Search for the cell housing the specified text and yield its [X, Y] center coordinate. 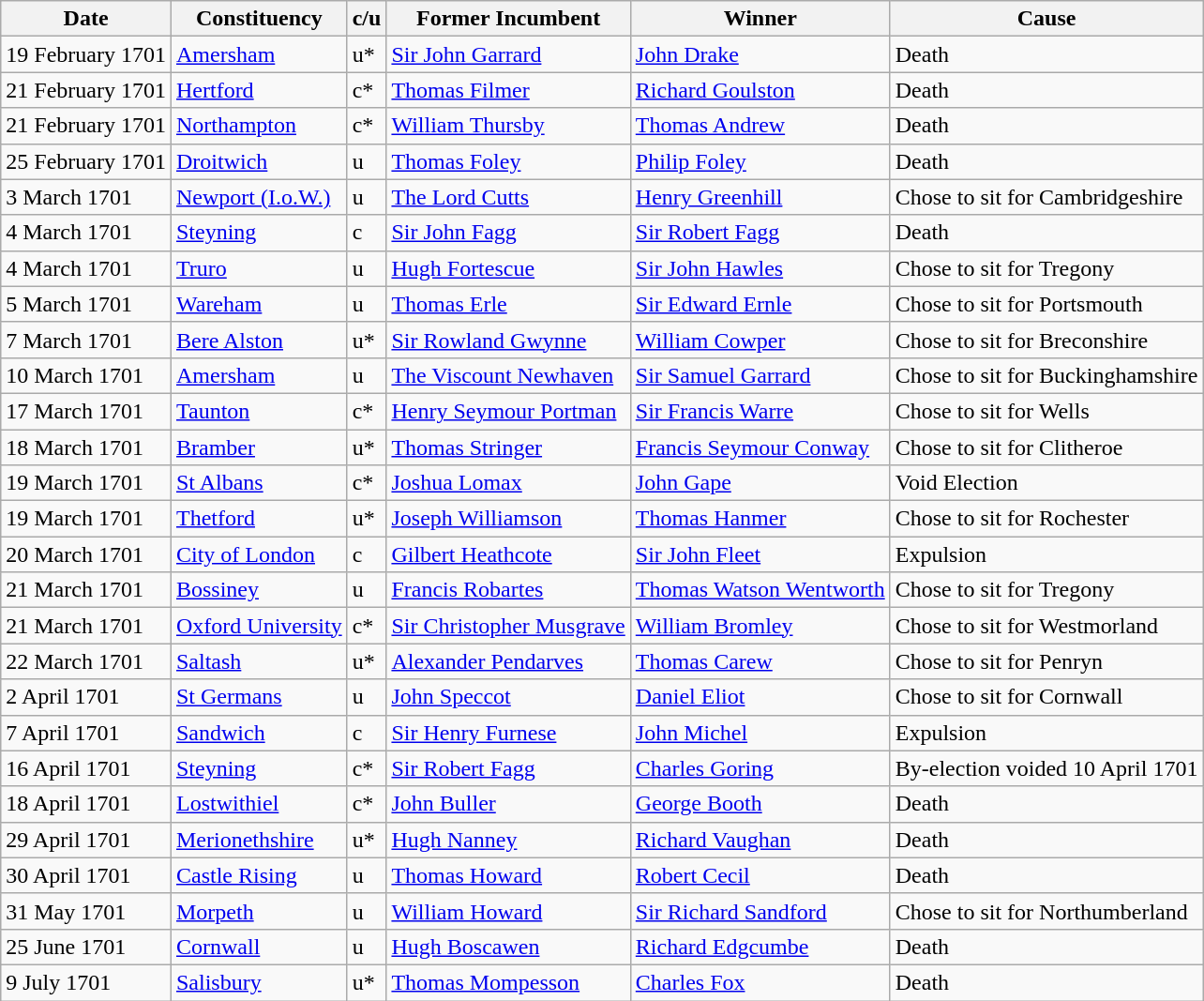
John Drake [760, 54]
Sir Henry Furnese [508, 733]
City of London [259, 554]
Sir Rowland Gwynne [508, 340]
17 March 1701 [86, 411]
Francis Seymour Conway [760, 447]
Thomas Carew [760, 661]
22 March 1701 [86, 661]
7 March 1701 [86, 340]
Thomas Erle [508, 304]
Thomas Hanmer [760, 519]
By-election voided 10 April 1701 [1046, 768]
25 February 1701 [86, 161]
Richard Edgcumbe [760, 947]
Bossiney [259, 590]
The Viscount Newhaven [508, 375]
Droitwich [259, 161]
Bramber [259, 447]
2 April 1701 [86, 697]
John Gape [760, 483]
Sir John Garrard [508, 54]
Thomas Andrew [760, 126]
Oxford University [259, 626]
Thomas Watson Wentworth [760, 590]
Saltash [259, 661]
c/u [367, 19]
Charles Fox [760, 982]
William Howard [508, 911]
Sir John Fagg [508, 233]
Thomas Mompesson [508, 982]
Winner [760, 19]
Chose to sit for Clitheroe [1046, 447]
16 April 1701 [86, 768]
Castle Rising [259, 875]
Thomas Stringer [508, 447]
Richard Vaughan [760, 840]
John Buller [508, 804]
Chose to sit for Portsmouth [1046, 304]
Hugh Nanney [508, 840]
Sir John Fleet [760, 554]
29 April 1701 [86, 840]
John Michel [760, 733]
Thomas Howard [508, 875]
Gilbert Heathcote [508, 554]
30 April 1701 [86, 875]
Sandwich [259, 733]
25 June 1701 [86, 947]
Thomas Foley [508, 161]
Hertford [259, 90]
Henry Greenhill [760, 197]
Daniel Eliot [760, 697]
Philip Foley [760, 161]
William Cowper [760, 340]
Sir Samuel Garrard [760, 375]
Richard Goulston [760, 90]
Truro [259, 268]
Joshua Lomax [508, 483]
Chose to sit for Cornwall [1046, 697]
19 February 1701 [86, 54]
St Albans [259, 483]
Newport (I.o.W.) [259, 197]
Chose to sit for Wells [1046, 411]
Robert Cecil [760, 875]
Chose to sit for Penryn [1046, 661]
3 March 1701 [86, 197]
18 March 1701 [86, 447]
Lostwithiel [259, 804]
Joseph Williamson [508, 519]
Constituency [259, 19]
William Bromley [760, 626]
Chose to sit for Buckinghamshire [1046, 375]
Sir John Hawles [760, 268]
Charles Goring [760, 768]
Chose to sit for Cambridgeshire [1046, 197]
Salisbury [259, 982]
Cornwall [259, 947]
20 March 1701 [86, 554]
9 July 1701 [86, 982]
Wareham [259, 304]
7 April 1701 [86, 733]
Thetford [259, 519]
John Speccot [508, 697]
Sir Christopher Musgrave [508, 626]
Merionethshire [259, 840]
Sir Edward Ernle [760, 304]
Northampton [259, 126]
Thomas Filmer [508, 90]
Chose to sit for Northumberland [1046, 911]
Morpeth [259, 911]
5 March 1701 [86, 304]
The Lord Cutts [508, 197]
Hugh Boscawen [508, 947]
31 May 1701 [86, 911]
Henry Seymour Portman [508, 411]
St Germans [259, 697]
Void Election [1046, 483]
Date [86, 19]
Sir Richard Sandford [760, 911]
William Thursby [508, 126]
18 April 1701 [86, 804]
Chose to sit for Westmorland [1046, 626]
Chose to sit for Breconshire [1046, 340]
Sir Francis Warre [760, 411]
Cause [1046, 19]
Bere Alston [259, 340]
Chose to sit for Rochester [1046, 519]
Francis Robartes [508, 590]
Hugh Fortescue [508, 268]
10 March 1701 [86, 375]
Alexander Pendarves [508, 661]
Taunton [259, 411]
Former Incumbent [508, 19]
George Booth [760, 804]
